Locate the cell with the specified text and output its (x, y) center coordinate. 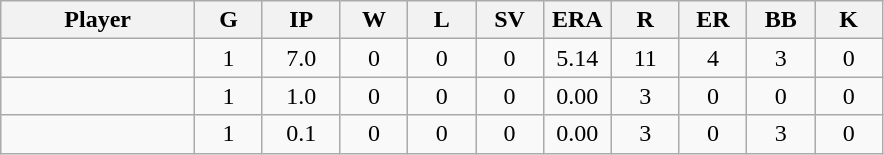
W (374, 20)
Player (98, 20)
0.1 (301, 134)
ER (713, 20)
IP (301, 20)
L (442, 20)
4 (713, 58)
5.14 (577, 58)
R (645, 20)
11 (645, 58)
SV (510, 20)
G (229, 20)
K (849, 20)
BB (781, 20)
7.0 (301, 58)
1.0 (301, 96)
ERA (577, 20)
